Extract the [x, y] coordinate from the center of the cell holding the provided text.  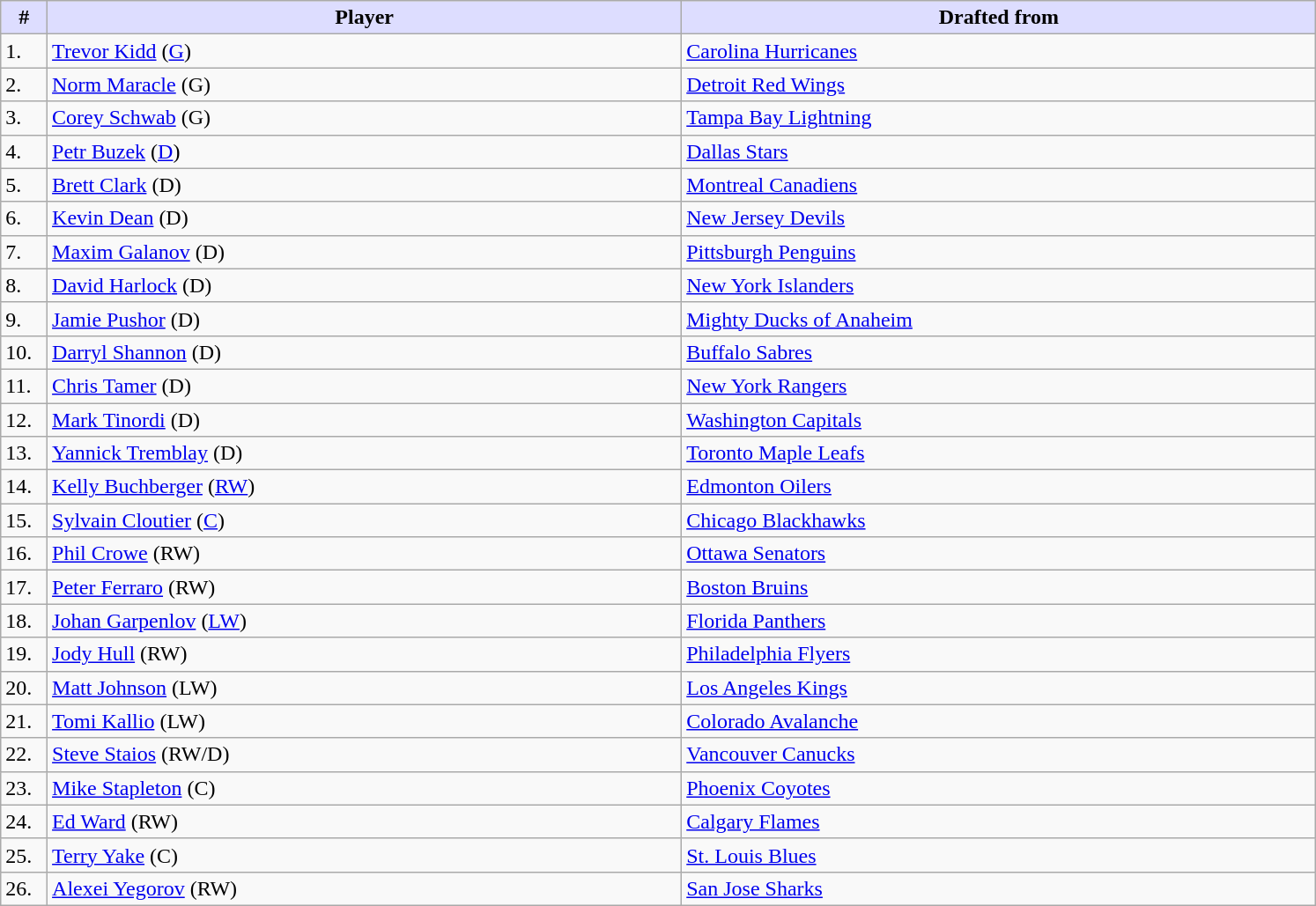
18. [25, 621]
Kelly Buchberger (RW) [365, 487]
Peter Ferraro (RW) [365, 587]
Terry Yake (C) [365, 855]
7. [25, 252]
Los Angeles Kings [999, 688]
21. [25, 721]
David Harlock (D) [365, 285]
Carolina Hurricanes [999, 51]
Petr Buzek (D) [365, 151]
3. [25, 118]
Chris Tamer (D) [365, 386]
20. [25, 688]
23. [25, 788]
Matt Johnson (LW) [365, 688]
Chicago Blackhawks [999, 520]
26. [25, 888]
17. [25, 587]
Drafted from [999, 18]
New York Rangers [999, 386]
5. [25, 185]
22. [25, 755]
Maxim Galanov (D) [365, 252]
1. [25, 51]
24. [25, 821]
13. [25, 453]
Dallas Stars [999, 151]
Florida Panthers [999, 621]
Brett Clark (D) [365, 185]
Vancouver Canucks [999, 755]
Darryl Shannon (D) [365, 352]
25. [25, 855]
Jamie Pushor (D) [365, 319]
# [25, 18]
Ottawa Senators [999, 554]
Jody Hull (RW) [365, 654]
Mighty Ducks of Anaheim [999, 319]
2. [25, 85]
10. [25, 352]
Toronto Maple Leafs [999, 453]
Yannick Tremblay (D) [365, 453]
Pittsburgh Penguins [999, 252]
Norm Maracle (G) [365, 85]
Calgary Flames [999, 821]
Philadelphia Flyers [999, 654]
15. [25, 520]
Edmonton Oilers [999, 487]
11. [25, 386]
Colorado Avalanche [999, 721]
Buffalo Sabres [999, 352]
Mark Tinordi (D) [365, 420]
Montreal Canadiens [999, 185]
16. [25, 554]
Phoenix Coyotes [999, 788]
Kevin Dean (D) [365, 218]
Boston Bruins [999, 587]
Ed Ward (RW) [365, 821]
8. [25, 285]
New York Islanders [999, 285]
12. [25, 420]
Detroit Red Wings [999, 85]
Trevor Kidd (G) [365, 51]
St. Louis Blues [999, 855]
Mike Stapleton (C) [365, 788]
Johan Garpenlov (LW) [365, 621]
San Jose Sharks [999, 888]
Phil Crowe (RW) [365, 554]
Player [365, 18]
Sylvain Cloutier (C) [365, 520]
4. [25, 151]
9. [25, 319]
14. [25, 487]
Steve Staios (RW/D) [365, 755]
Tampa Bay Lightning [999, 118]
6. [25, 218]
Washington Capitals [999, 420]
Alexei Yegorov (RW) [365, 888]
Tomi Kallio (LW) [365, 721]
New Jersey Devils [999, 218]
Corey Schwab (G) [365, 118]
19. [25, 654]
